Identify which cell holds the provided text, then report its [X, Y] central coordinate. 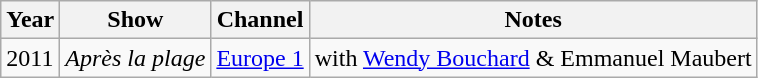
Channel [260, 20]
with Wendy Bouchard & Emmanuel Maubert [533, 58]
Notes [533, 20]
Europe 1 [260, 58]
2011 [30, 58]
Après la plage [136, 58]
Year [30, 20]
Show [136, 20]
